Locate the cell with the specified text and output its (x, y) center coordinate. 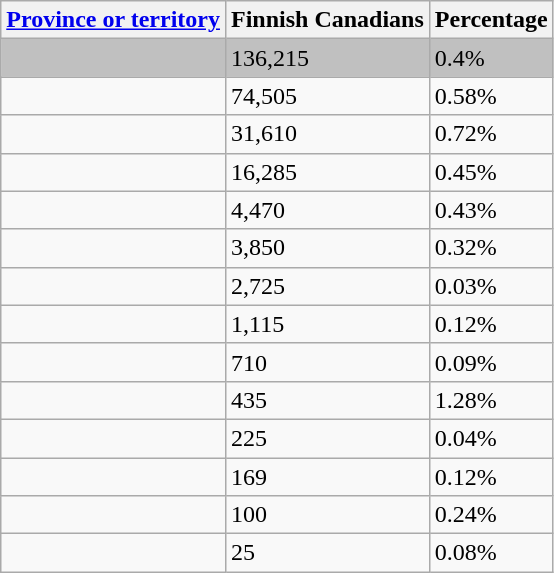
0.32% (491, 248)
1,115 (327, 324)
0.09% (491, 362)
3,850 (327, 248)
0.43% (491, 210)
435 (327, 400)
0.45% (491, 172)
0.4% (491, 58)
710 (327, 362)
0.58% (491, 96)
Percentage (491, 20)
0.08% (491, 553)
31,610 (327, 134)
225 (327, 438)
2,725 (327, 286)
0.03% (491, 286)
16,285 (327, 172)
136,215 (327, 58)
0.24% (491, 515)
100 (327, 515)
25 (327, 553)
169 (327, 477)
1.28% (491, 400)
Finnish Canadians (327, 20)
4,470 (327, 210)
74,505 (327, 96)
Province or territory (114, 20)
0.72% (491, 134)
0.04% (491, 438)
